Provide the [X, Y] coordinate of the cell's center where the given text is located.  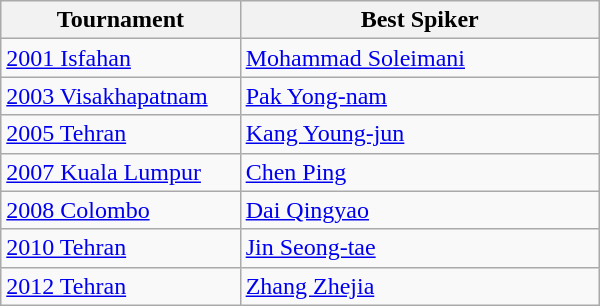
Zhang Zhejia [420, 286]
Mohammad Soleimani [420, 58]
2012 Tehran [120, 286]
Tournament [120, 20]
2001 Isfahan [120, 58]
Chen Ping [420, 172]
2005 Tehran [120, 134]
Pak Yong-nam [420, 96]
Kang Young-jun [420, 134]
2008 Colombo [120, 210]
2007 Kuala Lumpur [120, 172]
2010 Tehran [120, 248]
Jin Seong-tae [420, 248]
2003 Visakhapatnam [120, 96]
Best Spiker [420, 20]
Dai Qingyao [420, 210]
